Determine the (X, Y) coordinate at the center of the cell enclosing the given text.  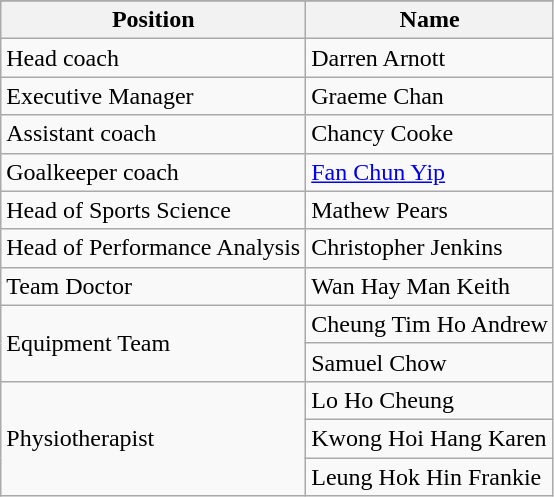
Kwong Hoi Hang Karen (430, 438)
Samuel Chow (430, 362)
Head coach (154, 58)
Graeme Chan (430, 96)
Position (154, 20)
Head of Performance Analysis (154, 248)
Executive Manager (154, 96)
Cheung Tim Ho Andrew (430, 324)
Chancy Cooke (430, 134)
Wan Hay Man Keith (430, 286)
Mathew Pears (430, 210)
Christopher Jenkins (430, 248)
Name (430, 20)
Goalkeeper coach (154, 172)
Equipment Team (154, 343)
Leung Hok Hin Frankie (430, 477)
Darren Arnott (430, 58)
Lo Ho Cheung (430, 400)
Team Doctor (154, 286)
Fan Chun Yip (430, 172)
Physiotherapist (154, 438)
Head of Sports Science (154, 210)
Assistant coach (154, 134)
